Search for the cell housing the specified text and yield its [x, y] center coordinate. 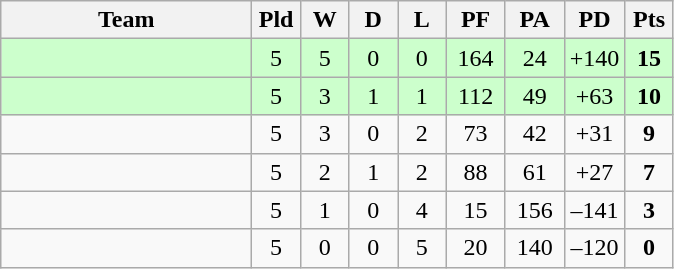
D [374, 20]
+63 [594, 96]
Team [126, 20]
PA [534, 20]
164 [476, 58]
Pts [650, 20]
73 [476, 134]
PF [476, 20]
88 [476, 172]
+140 [594, 58]
W [324, 20]
49 [534, 96]
20 [476, 248]
10 [650, 96]
7 [650, 172]
140 [534, 248]
24 [534, 58]
–120 [594, 248]
+27 [594, 172]
61 [534, 172]
112 [476, 96]
156 [534, 210]
4 [422, 210]
9 [650, 134]
+31 [594, 134]
–141 [594, 210]
42 [534, 134]
L [422, 20]
PD [594, 20]
Pld [276, 20]
